Locate the cell with the specified text and output its (x, y) center coordinate. 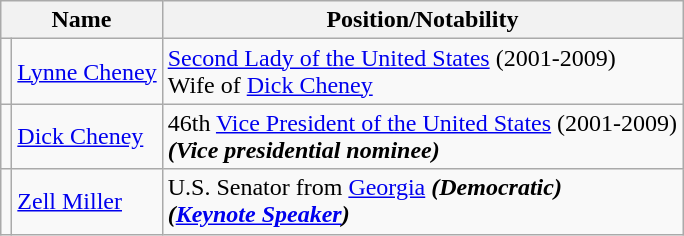
Position/Notability (422, 20)
46th Vice President of the United States (2001-2009)(Vice presidential nominee) (422, 136)
Dick Cheney (87, 136)
Name (82, 20)
Zell Miller (87, 202)
U.S. Senator from Georgia (Democratic)(Keynote Speaker) (422, 202)
Second Lady of the United States (2001-2009)Wife of Dick Cheney (422, 72)
Lynne Cheney (87, 72)
